Identify which cell holds the provided text, then report its [X, Y] central coordinate. 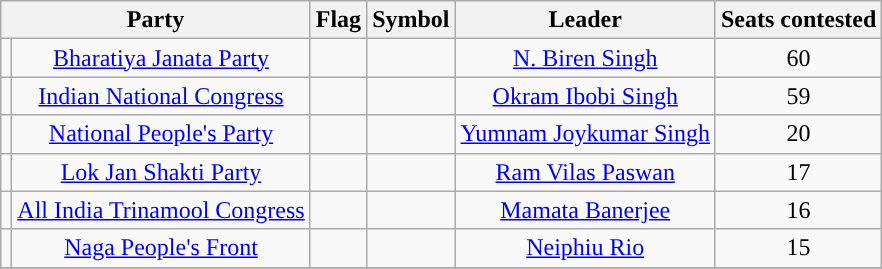
Flag [338, 20]
Seats contested [798, 20]
Ram Vilas Paswan [585, 172]
Okram Ibobi Singh [585, 96]
Mamata Banerjee [585, 210]
Lok Jan Shakti Party [161, 172]
Indian National Congress [161, 96]
All India Trinamool Congress [161, 210]
N. Biren Singh [585, 58]
Naga People's Front [161, 248]
Neiphiu Rio [585, 248]
Bharatiya Janata Party [161, 58]
15 [798, 248]
Yumnam Joykumar Singh [585, 134]
Party [156, 20]
Symbol [411, 20]
16 [798, 210]
59 [798, 96]
National People's Party [161, 134]
17 [798, 172]
20 [798, 134]
60 [798, 58]
Leader [585, 20]
